Search for the cell housing the specified text and yield its [X, Y] center coordinate. 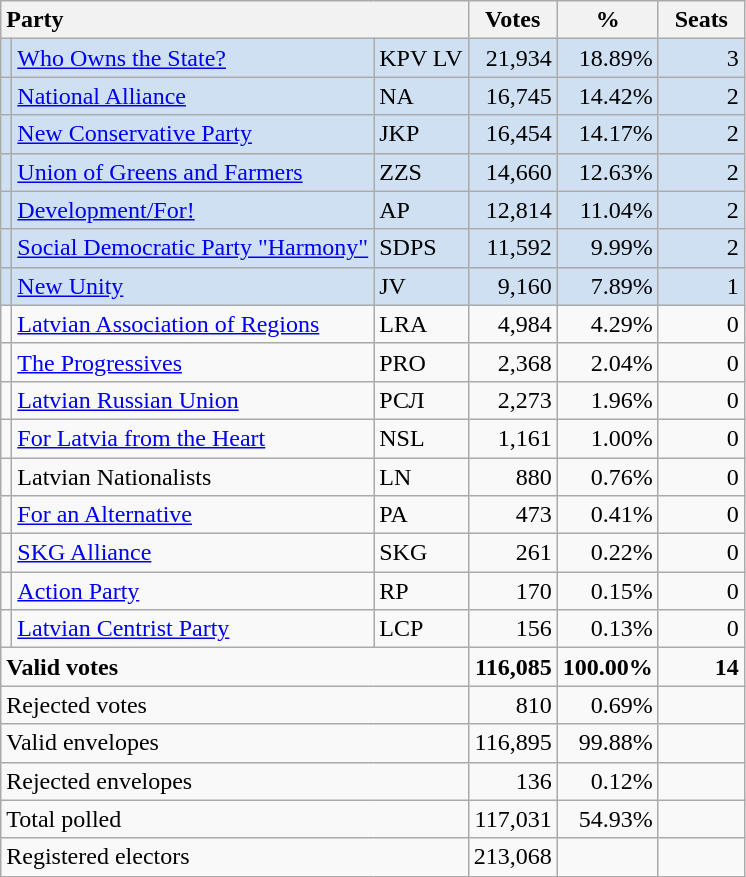
0.13% [608, 629]
Latvian Association of Regions [193, 324]
2,368 [512, 362]
14.42% [608, 96]
LN [421, 477]
JKP [421, 134]
1.96% [608, 400]
Seats [701, 20]
New Conservative Party [193, 134]
880 [512, 477]
PRO [421, 362]
7.89% [608, 286]
Votes [512, 20]
JV [421, 286]
4,984 [512, 324]
1 [701, 286]
16,454 [512, 134]
156 [512, 629]
810 [512, 705]
LRA [421, 324]
RP [421, 591]
3 [701, 58]
Registered electors [234, 857]
21,934 [512, 58]
2,273 [512, 400]
54.93% [608, 819]
AP [421, 210]
11.04% [608, 210]
SDPS [421, 248]
Rejected envelopes [234, 781]
% [608, 20]
12.63% [608, 172]
116,895 [512, 743]
99.88% [608, 743]
The Progressives [193, 362]
Union of Greens and Farmers [193, 172]
14.17% [608, 134]
1.00% [608, 438]
Valid envelopes [234, 743]
For Latvia from the Heart [193, 438]
0.41% [608, 515]
KPV LV [421, 58]
0.22% [608, 553]
Who Owns the State? [193, 58]
For an Alternative [193, 515]
NA [421, 96]
LCP [421, 629]
NSL [421, 438]
Social Democratic Party "Harmony" [193, 248]
National Alliance [193, 96]
PA [421, 515]
11,592 [512, 248]
117,031 [512, 819]
213,068 [512, 857]
16,745 [512, 96]
Party [234, 20]
SKG [421, 553]
14,660 [512, 172]
ZZS [421, 172]
170 [512, 591]
Latvian Centrist Party [193, 629]
Rejected votes [234, 705]
0.76% [608, 477]
136 [512, 781]
Total polled [234, 819]
Latvian Nationalists [193, 477]
Action Party [193, 591]
Valid votes [234, 667]
4.29% [608, 324]
14 [701, 667]
100.00% [608, 667]
New Unity [193, 286]
18.89% [608, 58]
12,814 [512, 210]
РСЛ [421, 400]
9,160 [512, 286]
0.69% [608, 705]
9.99% [608, 248]
116,085 [512, 667]
2.04% [608, 362]
0.12% [608, 781]
261 [512, 553]
1,161 [512, 438]
473 [512, 515]
0.15% [608, 591]
SKG Alliance [193, 553]
Development/For! [193, 210]
Latvian Russian Union [193, 400]
